Locate the cell with the specified text and output its (x, y) center coordinate. 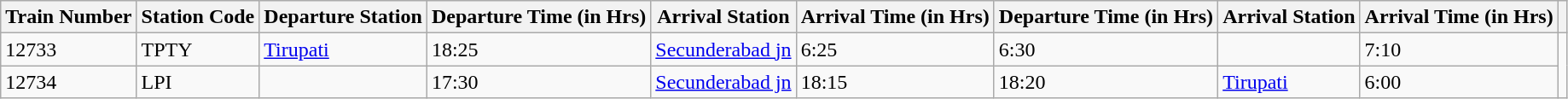
6:25 (895, 49)
6:00 (1459, 82)
Departure Station (343, 17)
18:25 (538, 49)
LPI (198, 82)
12734 (68, 82)
Station Code (198, 17)
7:10 (1459, 49)
TPTY (198, 49)
6:30 (1106, 49)
18:20 (1106, 82)
Train Number (68, 17)
12733 (68, 49)
17:30 (538, 82)
18:15 (895, 82)
